Determine the (X, Y) coordinate at the center of the cell enclosing the given text.  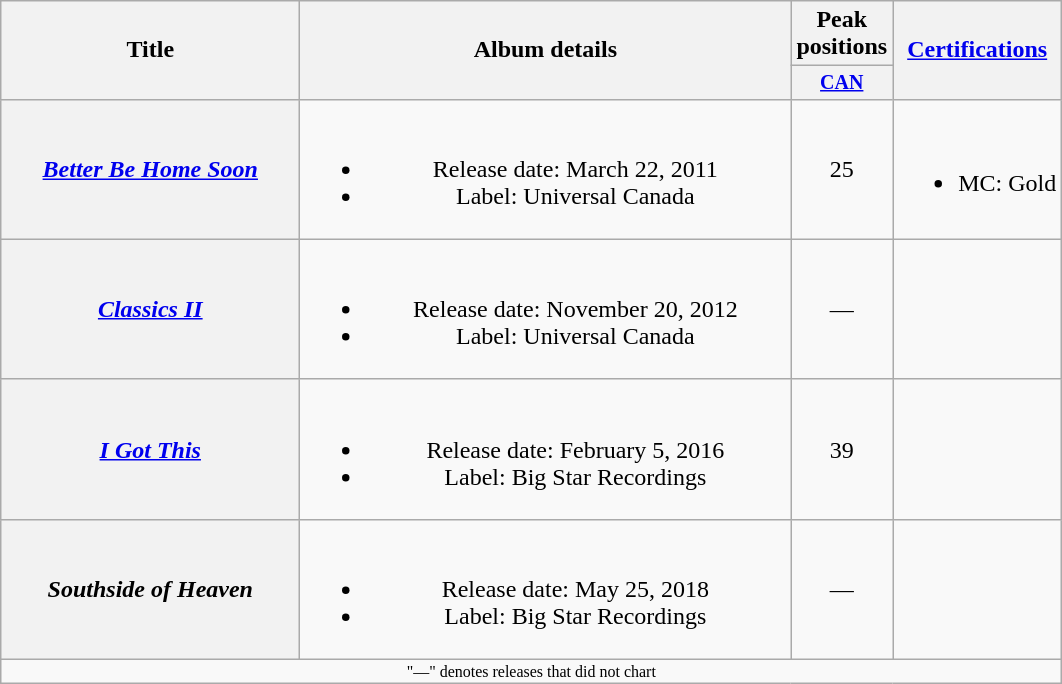
Release date: November 20, 2012Label: Universal Canada (546, 309)
"—" denotes releases that did not chart (532, 672)
Release date: May 25, 2018Label: Big Star Recordings (546, 589)
MC: Gold (978, 169)
Release date: February 5, 2016Label: Big Star Recordings (546, 449)
Classics II (150, 309)
Album details (546, 50)
I Got This (150, 449)
25 (842, 169)
Release date: March 22, 2011Label: Universal Canada (546, 169)
Better Be Home Soon (150, 169)
Peak positions (842, 34)
39 (842, 449)
Title (150, 50)
Certifications (978, 50)
CAN (842, 82)
Southside of Heaven (150, 589)
